Search for the cell housing the specified text and yield its [X, Y] center coordinate. 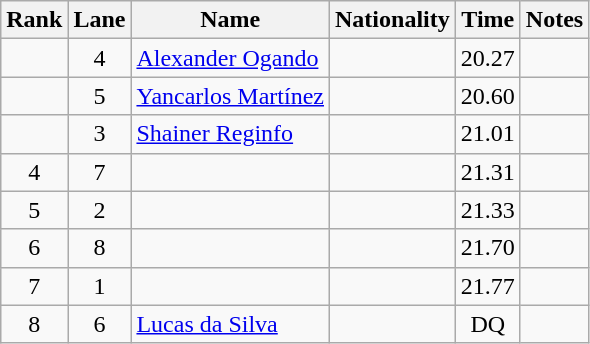
1 [100, 286]
Notes [554, 20]
20.60 [488, 96]
DQ [488, 324]
21.77 [488, 286]
Yancarlos Martínez [230, 96]
21.33 [488, 210]
Lane [100, 20]
2 [100, 210]
Lucas da Silva [230, 324]
3 [100, 134]
21.01 [488, 134]
Shainer Reginfo [230, 134]
Time [488, 20]
21.31 [488, 172]
Alexander Ogando [230, 58]
Rank [34, 20]
20.27 [488, 58]
Nationality [393, 20]
21.70 [488, 248]
Name [230, 20]
